Find where the given text appears and provide that cell's center as [X, Y] coordinate. 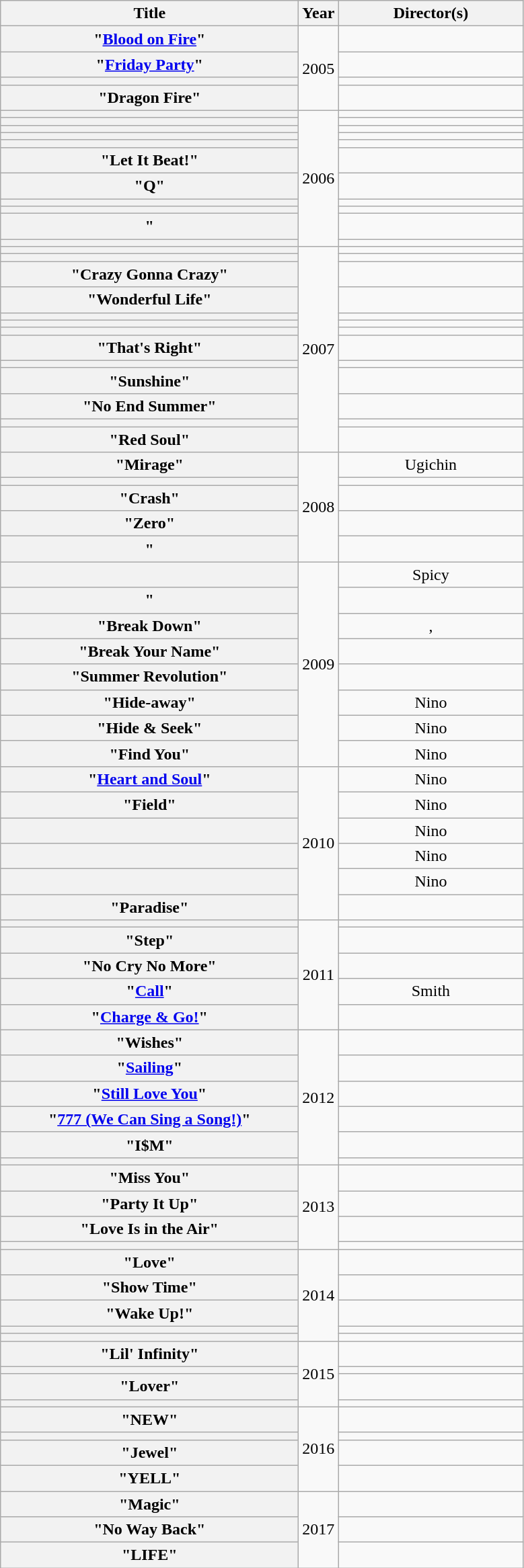
"Break Your Name" [149, 651]
2016 [319, 1449]
"Break Down" [149, 626]
2005 [319, 69]
"Jewel" [149, 1452]
Ugichin [431, 465]
"I$M" [149, 1145]
"Crash" [149, 498]
"Wishes" [149, 1042]
"Find You" [149, 753]
2011 [319, 975]
"Hide-away" [149, 702]
Year [319, 13]
"Call" [149, 991]
"No Way Back" [149, 1530]
"Miss You" [149, 1178]
Smith [431, 991]
"Dragon Fire" [149, 97]
"Q" [149, 185]
"Mirage" [149, 465]
2017 [319, 1529]
"Heart and Soul" [149, 779]
"Love" [149, 1262]
"Red Soul" [149, 439]
2010 [319, 843]
"Paradise" [149, 907]
"Still Love You" [149, 1094]
"That's Right" [149, 347]
"Hide & Seek" [149, 728]
"Magic" [149, 1503]
2008 [319, 507]
"Wake Up!" [149, 1313]
Title [149, 13]
"Party It Up" [149, 1204]
"Lover" [149, 1387]
"Sunshine" [149, 380]
2006 [319, 179]
"No End Summer" [149, 406]
"Summer Revolution" [149, 677]
"Blood on Fire" [149, 39]
"Sailing" [149, 1068]
"Step" [149, 940]
"Love Is in the Air" [149, 1229]
"Wonderful Life" [149, 300]
"NEW" [149, 1419]
"Show Time" [149, 1288]
"Lil' Infinity" [149, 1354]
, [431, 626]
2014 [319, 1295]
"777 (We Can Sing a Song!)" [149, 1119]
"YELL" [149, 1478]
2015 [319, 1374]
"LIFE" [149, 1555]
"Crazy Gonna Crazy" [149, 274]
Spicy [431, 575]
2009 [319, 664]
"Friday Party" [149, 65]
2013 [319, 1207]
"No Cry No More" [149, 966]
"Charge & Go!" [149, 1017]
2012 [319, 1097]
2007 [319, 349]
"Let It Beat!" [149, 160]
"Field" [149, 804]
"Zero" [149, 524]
Director(s) [431, 13]
